Capture the cell that displays the provided text and extract its [X, Y] central coordinate. 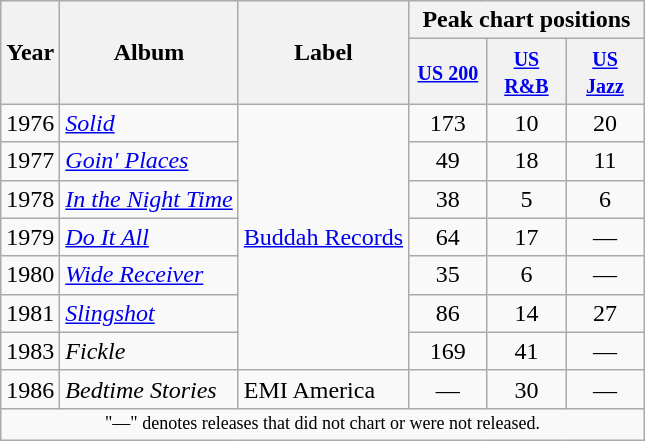
Goin' Places [149, 161]
41 [526, 351]
"—" denotes releases that did not chart or were not released. [323, 424]
1976 [30, 123]
38 [448, 199]
Do It All [149, 237]
US Jazz [606, 72]
US R&B [526, 72]
169 [448, 351]
EMI America [323, 389]
Album [149, 52]
Solid [149, 123]
30 [526, 389]
173 [448, 123]
1978 [30, 199]
Bedtime Stories [149, 389]
US 200 [448, 72]
Buddah Records [323, 237]
Wide Receiver [149, 275]
27 [606, 313]
1981 [30, 313]
1983 [30, 351]
Year [30, 52]
1979 [30, 237]
1980 [30, 275]
10 [526, 123]
17 [526, 237]
1986 [30, 389]
5 [526, 199]
86 [448, 313]
Peak chart positions [527, 20]
20 [606, 123]
11 [606, 161]
64 [448, 237]
14 [526, 313]
18 [526, 161]
49 [448, 161]
Fickle [149, 351]
Label [323, 52]
Slingshot [149, 313]
1977 [30, 161]
35 [448, 275]
In the Night Time [149, 199]
